Return [X, Y] of the center of cell containing provided text 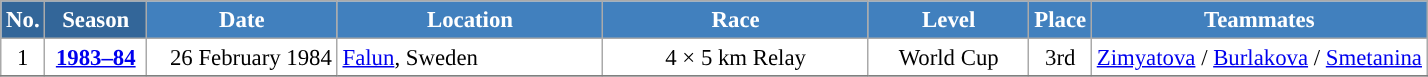
Falun, Sweden [470, 58]
Location [470, 20]
World Cup [948, 58]
Place [1060, 20]
Teammates [1259, 20]
No. [23, 20]
26 February 1984 [242, 58]
3rd [1060, 58]
4 × 5 km Relay [736, 58]
1983–84 [96, 58]
Season [96, 20]
Zimyatova / Burlakova / Smetanina [1259, 58]
Date [242, 20]
1 [23, 58]
Race [736, 20]
Level [948, 20]
